Output the [x, y] coordinate of the center of the cell containing the given text.  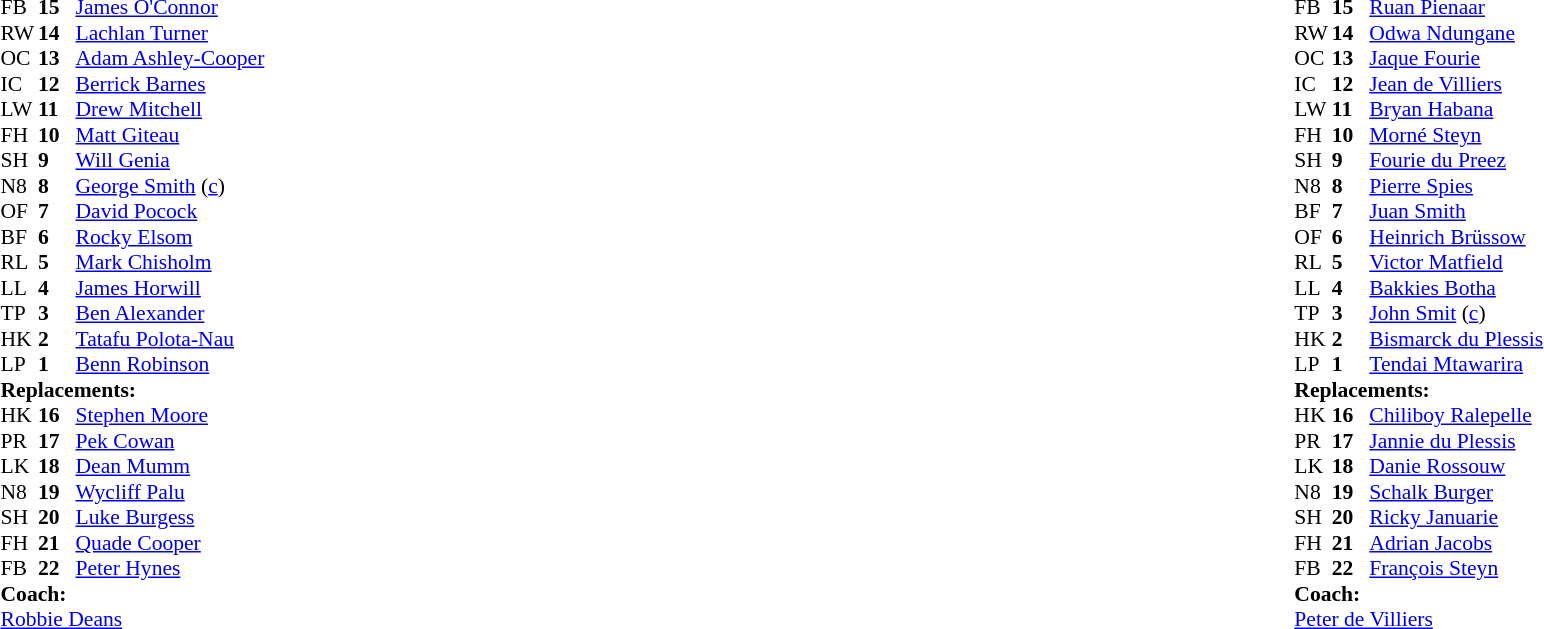
Morné Steyn [1456, 135]
Tendai Mtawarira [1456, 365]
François Steyn [1456, 569]
Tatafu Polota-Nau [170, 339]
Pierre Spies [1456, 186]
Jean de Villiers [1456, 84]
Bakkies Botha [1456, 288]
Luke Burgess [170, 517]
Fourie du Preez [1456, 161]
Berrick Barnes [170, 84]
Adrian Jacobs [1456, 543]
Drew Mitchell [170, 109]
Jannie du Plessis [1456, 441]
John Smit (c) [1456, 313]
Ricky Januarie [1456, 517]
Odwa Ndungane [1456, 33]
Will Genia [170, 161]
Bismarck du Plessis [1456, 339]
Victor Matfield [1456, 263]
Bryan Habana [1456, 109]
Juan Smith [1456, 211]
James Horwill [170, 288]
Ben Alexander [170, 313]
Stephen Moore [170, 415]
Quade Cooper [170, 543]
David Pocock [170, 211]
Heinrich Brüssow [1456, 237]
George Smith (c) [170, 186]
Dean Mumm [170, 467]
Benn Robinson [170, 365]
Matt Giteau [170, 135]
Jaque Fourie [1456, 59]
Danie Rossouw [1456, 467]
Pek Cowan [170, 441]
Peter Hynes [170, 569]
Wycliff Palu [170, 492]
Chiliboy Ralepelle [1456, 415]
Schalk Burger [1456, 492]
Rocky Elsom [170, 237]
Mark Chisholm [170, 263]
Lachlan Turner [170, 33]
Adam Ashley-Cooper [170, 59]
